Scan for the cell matching the given text and deliver its (X, Y) coordinate at center. 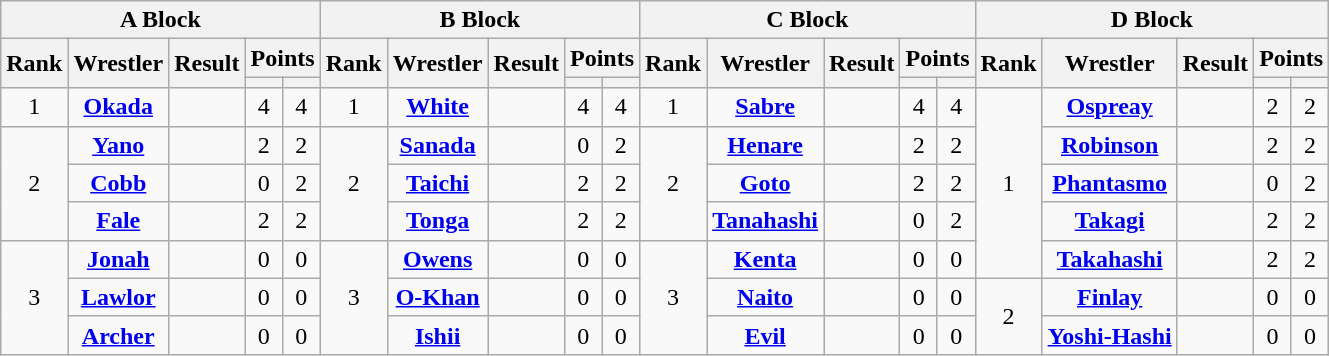
Tanahashi (766, 221)
C Block (808, 20)
Evil (766, 335)
Henare (766, 145)
B Block (480, 20)
White (438, 107)
Yano (118, 145)
Fale (118, 221)
Finlay (1110, 297)
D Block (1152, 20)
Kenta (766, 259)
Owens (438, 259)
Ishii (438, 335)
Cobb (118, 183)
Tonga (438, 221)
Robinson (1110, 145)
Yoshi-Hashi (1110, 335)
Taichi (438, 183)
Ospreay (1110, 107)
Jonah (118, 259)
Naito (766, 297)
Archer (118, 335)
Phantasmo (1110, 183)
Sanada (438, 145)
Takahashi (1110, 259)
Sabre (766, 107)
A Block (160, 20)
Goto (766, 183)
Okada (118, 107)
Takagi (1110, 221)
Lawlor (118, 297)
O-Khan (438, 297)
